From the cell containing the given text, extract its center point as (X, Y) coordinate. 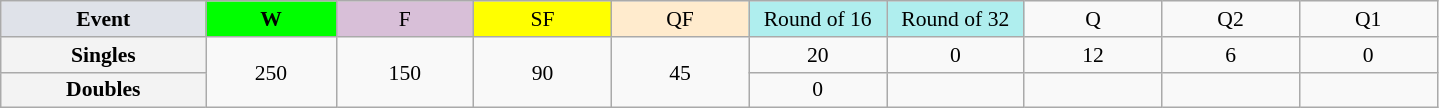
Doubles (104, 90)
Q (1093, 19)
QF (680, 19)
90 (543, 72)
12 (1093, 55)
Round of 32 (955, 19)
6 (1231, 55)
F (405, 19)
Q1 (1368, 19)
45 (680, 72)
250 (271, 72)
Q2 (1231, 19)
Event (104, 19)
150 (405, 72)
W (271, 19)
20 (818, 55)
Singles (104, 55)
Round of 16 (818, 19)
SF (543, 19)
